Locate the cell with the specified text and output its [X, Y] center coordinate. 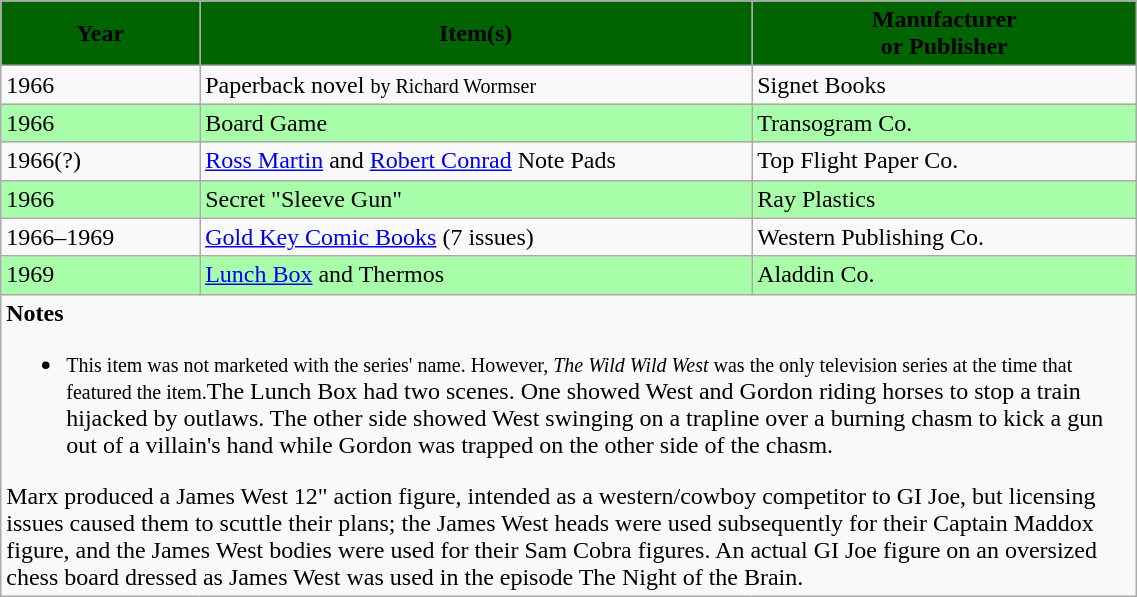
Signet Books [944, 85]
Item(s) [476, 34]
1966(?) [100, 161]
Manufactureror Publisher [944, 34]
1966–1969 [100, 237]
Ray Plastics [944, 199]
Ross Martin and Robert Conrad Note Pads [476, 161]
Gold Key Comic Books (7 issues) [476, 237]
Paperback novel by Richard Wormser [476, 85]
Top Flight Paper Co. [944, 161]
Year [100, 34]
Lunch Box and Thermos [476, 275]
Secret "Sleeve Gun" [476, 199]
Board Game [476, 123]
Western Publishing Co. [944, 237]
1969 [100, 275]
Transogram Co. [944, 123]
Aladdin Co. [944, 275]
